Search for the cell housing the specified text and yield its [x, y] center coordinate. 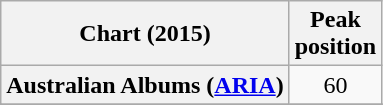
Australian Albums (ARIA) [145, 85]
Chart (2015) [145, 34]
Peakposition [335, 34]
60 [335, 85]
